From the cell containing the given text, extract its center point as (x, y) coordinate. 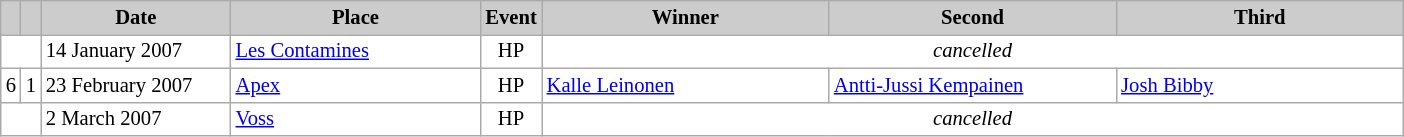
Josh Bibby (1260, 85)
Winner (686, 17)
1 (31, 85)
Third (1260, 17)
Antti-Jussi Kempainen (972, 85)
Place (356, 17)
Date (136, 17)
Second (972, 17)
Apex (356, 85)
Kalle Leinonen (686, 85)
Event (510, 17)
Voss (356, 119)
6 (11, 85)
2 March 2007 (136, 119)
Les Contamines (356, 51)
14 January 2007 (136, 51)
23 February 2007 (136, 85)
